Return the (X, Y) coordinate for the center point of the cell that contains the specified text.  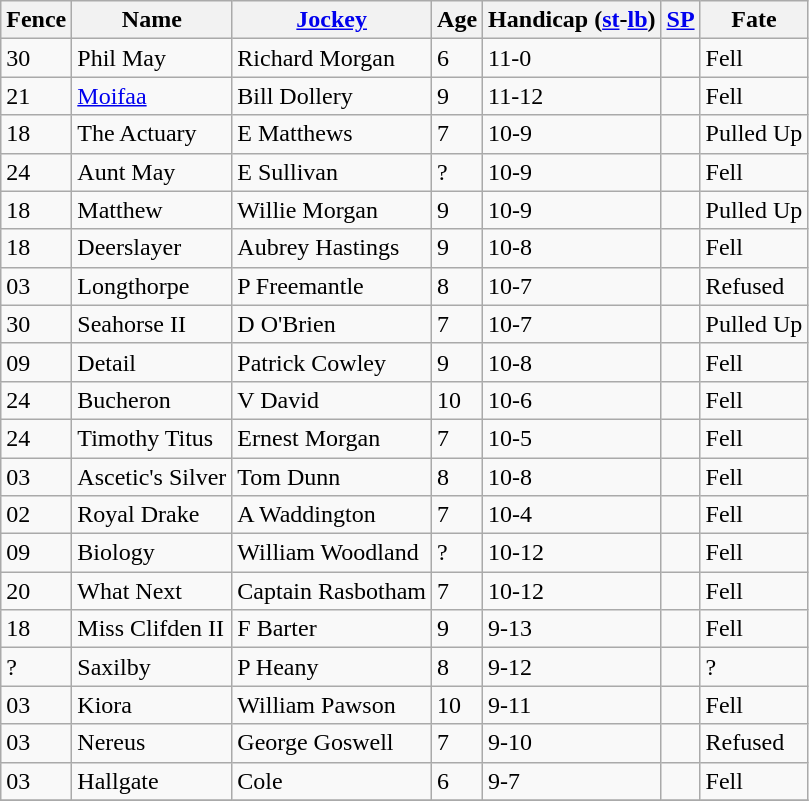
Fate (754, 20)
Biology (152, 553)
E Matthews (332, 134)
Aunt May (152, 172)
George Goswell (332, 743)
Saxilby (152, 667)
Longthorpe (152, 286)
Aubrey Hastings (332, 248)
Bucheron (152, 400)
Nereus (152, 743)
Kiora (152, 705)
10-5 (572, 438)
Deerslayer (152, 248)
The Actuary (152, 134)
Phil May (152, 58)
Handicap (st-lb) (572, 20)
P Freemantle (332, 286)
Detail (152, 362)
Matthew (152, 210)
Cole (332, 781)
Captain Rasbotham (332, 591)
Bill Dollery (332, 96)
D O'Brien (332, 324)
9-12 (572, 667)
10-6 (572, 400)
02 (36, 515)
9-7 (572, 781)
P Heany (332, 667)
9-13 (572, 629)
9-11 (572, 705)
Tom Dunn (332, 477)
Age (458, 20)
A Waddington (332, 515)
Jockey (332, 20)
William Woodland (332, 553)
Miss Clifden II (152, 629)
Royal Drake (152, 515)
Ernest Morgan (332, 438)
Fence (36, 20)
20 (36, 591)
10-4 (572, 515)
V David (332, 400)
Timothy Titus (152, 438)
Willie Morgan (332, 210)
Richard Morgan (332, 58)
Hallgate (152, 781)
E Sullivan (332, 172)
William Pawson (332, 705)
SP (680, 20)
11-0 (572, 58)
Moifaa (152, 96)
Ascetic's Silver (152, 477)
Name (152, 20)
Patrick Cowley (332, 362)
What Next (152, 591)
Seahorse II (152, 324)
21 (36, 96)
9-10 (572, 743)
F Barter (332, 629)
11-12 (572, 96)
